Pinpoint the cell where the given text exists, returning its [X, Y] midpoint coordinate. 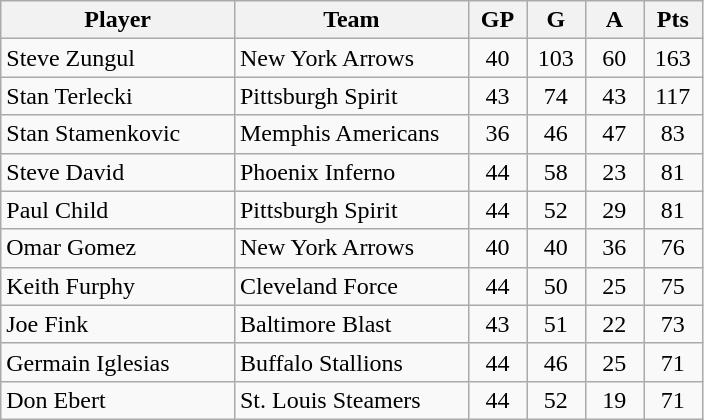
Don Ebert [118, 400]
75 [673, 286]
A [614, 20]
Player [118, 20]
Baltimore Blast [351, 324]
St. Louis Steamers [351, 400]
Joe Fink [118, 324]
Germain Iglesias [118, 362]
Memphis Americans [351, 134]
163 [673, 58]
Team [351, 20]
51 [556, 324]
117 [673, 96]
76 [673, 248]
50 [556, 286]
Keith Furphy [118, 286]
Cleveland Force [351, 286]
83 [673, 134]
Stan Terlecki [118, 96]
74 [556, 96]
103 [556, 58]
47 [614, 134]
Paul Child [118, 210]
Stan Stamenkovic [118, 134]
Pts [673, 20]
Steve Zungul [118, 58]
Phoenix Inferno [351, 172]
19 [614, 400]
GP [497, 20]
73 [673, 324]
G [556, 20]
Omar Gomez [118, 248]
Steve David [118, 172]
22 [614, 324]
58 [556, 172]
23 [614, 172]
Buffalo Stallions [351, 362]
60 [614, 58]
29 [614, 210]
